Scan for the cell matching the given text and deliver its (X, Y) coordinate at center. 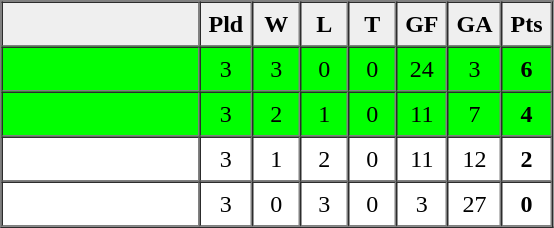
T (372, 24)
12 (475, 158)
Pld (226, 24)
7 (475, 114)
W (276, 24)
GA (475, 24)
24 (422, 68)
L (324, 24)
6 (527, 68)
Pts (527, 24)
4 (527, 114)
GF (422, 24)
27 (475, 204)
